Return the (X, Y) coordinate for the center point of the cell that contains the specified text.  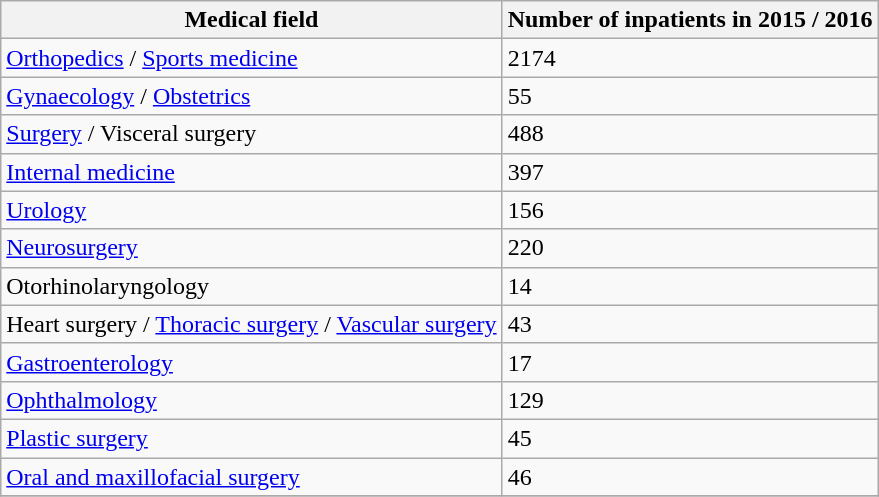
Heart surgery / Thoracic surgery / Vascular surgery (252, 324)
43 (690, 324)
45 (690, 438)
Gastroenterology (252, 362)
55 (690, 96)
17 (690, 362)
2174 (690, 58)
Plastic surgery (252, 438)
Oral and maxillofacial surgery (252, 477)
220 (690, 248)
156 (690, 210)
Medical field (252, 20)
Orthopedics / Sports medicine (252, 58)
Ophthalmology (252, 400)
Urology (252, 210)
Number of inpatients in 2015 / 2016 (690, 20)
488 (690, 134)
Otorhinolaryngology (252, 286)
Surgery / Visceral surgery (252, 134)
Gynaecology / Obstetrics (252, 96)
Neurosurgery (252, 248)
129 (690, 400)
397 (690, 172)
14 (690, 286)
46 (690, 477)
Internal medicine (252, 172)
